Detect which cell encompasses the target text, then output its [X, Y] center coordinate. 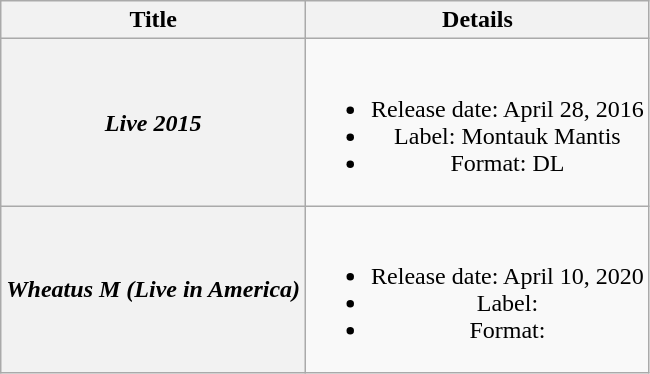
Release date: April 10, 2020Label:Format: [478, 290]
Release date: April 28, 2016Label: Montauk MantisFormat: DL [478, 122]
Details [478, 20]
Wheatus M (Live in America) [154, 290]
Live 2015 [154, 122]
Title [154, 20]
